Extract the [x, y] coordinate from the center of the cell holding the provided text.  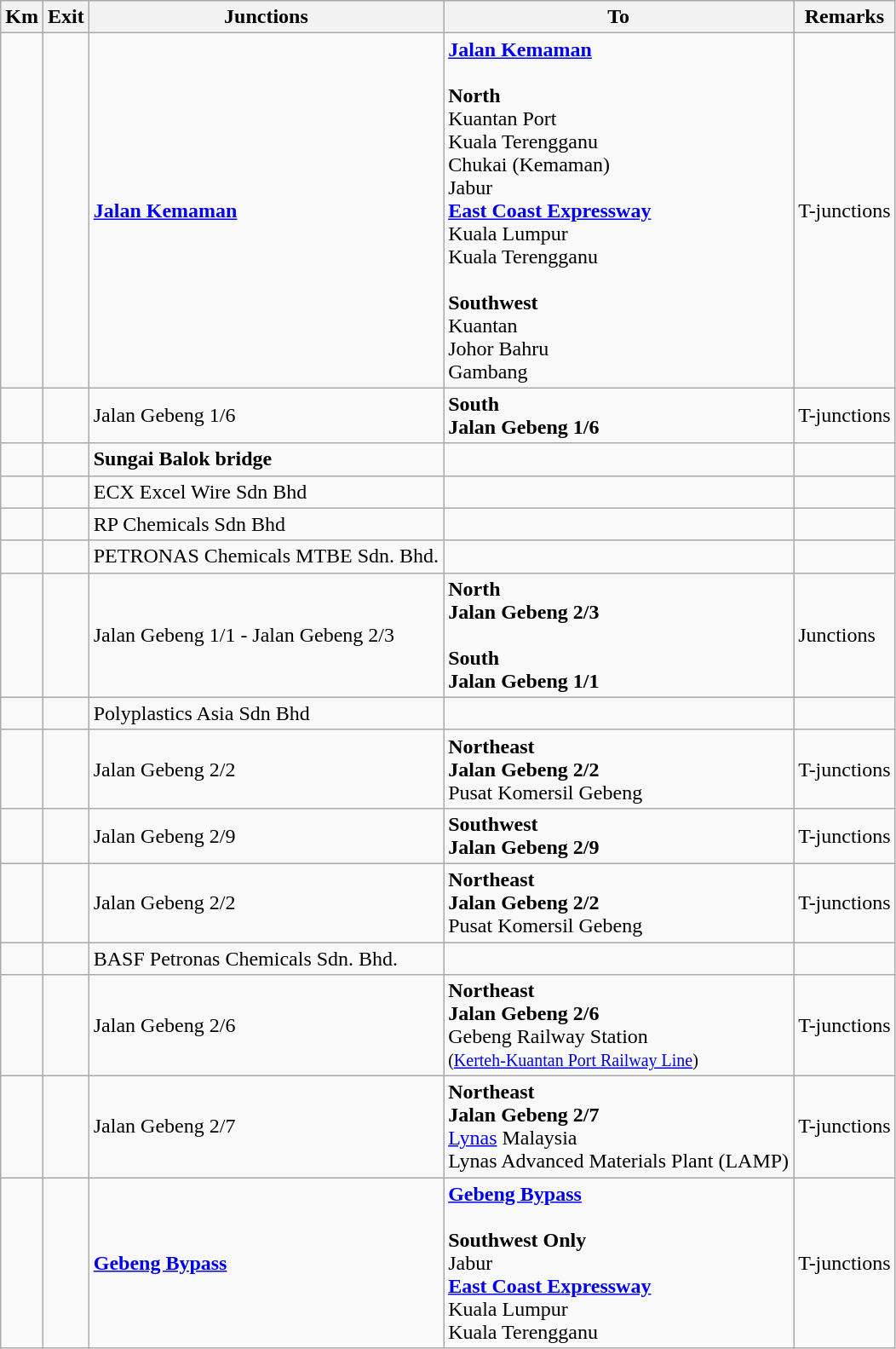
Gebeng Bypass [266, 1263]
Jalan Gebeng 2/9 [266, 835]
Km [22, 17]
BASF Petronas Chemicals Sdn. Bhd. [266, 959]
Jalan Kemaman [266, 210]
To [618, 17]
Exit [66, 17]
NortheastJalan Gebeng 2/7Lynas MalaysiaLynas Advanced Materials Plant (LAMP) [618, 1127]
Jalan Gebeng 1/6 [266, 416]
Remarks [845, 17]
ECX Excel Wire Sdn Bhd [266, 492]
PETRONAS Chemicals MTBE Sdn. Bhd. [266, 556]
Gebeng BypassSouthwest Only Jabur East Coast ExpresswayKuala LumpurKuala Terengganu [618, 1263]
SouthwestJalan Gebeng 2/9 [618, 835]
Polyplastics Asia Sdn Bhd [266, 713]
Jalan Gebeng 2/7 [266, 1127]
NorthJalan Gebeng 2/3SouthJalan Gebeng 1/1 [618, 635]
Jalan Gebeng 2/6 [266, 1026]
RP Chemicals Sdn Bhd [266, 524]
SouthJalan Gebeng 1/6 [618, 416]
Sungai Balok bridge [266, 459]
NortheastJalan Gebeng 2/6Gebeng Railway Station(Kerteh-Kuantan Port Railway Line) [618, 1026]
Jalan Gebeng 1/1 - Jalan Gebeng 2/3 [266, 635]
